Detect which cell encompasses the target text, then output its [x, y] center coordinate. 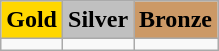
Bronze [176, 20]
Gold [32, 20]
Silver [98, 20]
